Capture the cell that displays the provided text and extract its [X, Y] central coordinate. 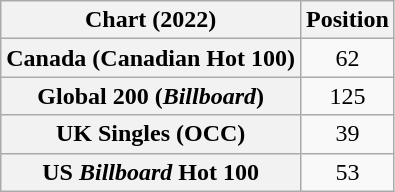
62 [348, 58]
Position [348, 20]
UK Singles (OCC) [151, 134]
US Billboard Hot 100 [151, 172]
Global 200 (Billboard) [151, 96]
Chart (2022) [151, 20]
Canada (Canadian Hot 100) [151, 58]
125 [348, 96]
39 [348, 134]
53 [348, 172]
